Identify which cell holds the provided text, then report its [X, Y] central coordinate. 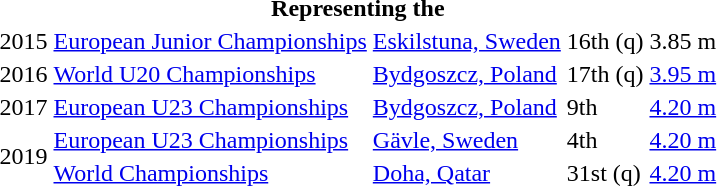
Eskilstuna, Sweden [466, 41]
World U20 Championships [210, 74]
17th (q) [605, 74]
9th [605, 107]
Gävle, Sweden [466, 140]
16th (q) [605, 41]
European Junior Championships [210, 41]
4th [605, 140]
